Determine the [X, Y] coordinate at the center of the cell enclosing the given text.  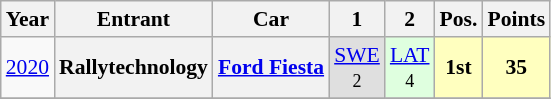
Car [271, 19]
2020 [28, 68]
SWE2 [357, 68]
Points [516, 19]
1 [357, 19]
2 [410, 19]
Year [28, 19]
35 [516, 68]
LAT4 [410, 68]
Entrant [134, 19]
Ford Fiesta [271, 68]
Rallytechnology [134, 68]
Pos. [459, 19]
1st [459, 68]
